For the text-containing cell, return its midpoint in [X, Y] coordinate format. 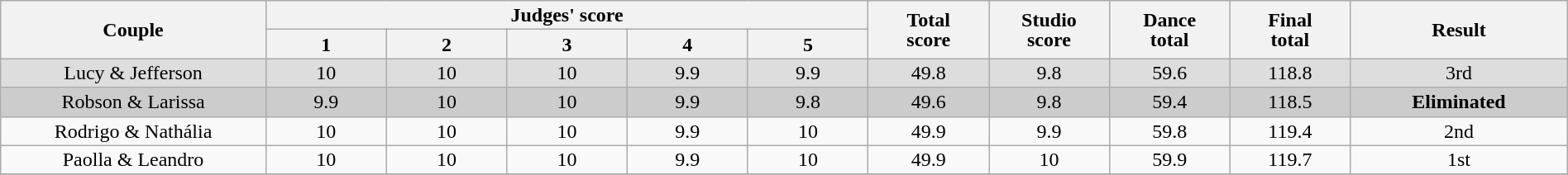
118.5 [1290, 102]
4 [687, 45]
59.8 [1169, 130]
59.4 [1169, 102]
Result [1459, 30]
Finaltotal [1290, 30]
2nd [1459, 130]
3rd [1459, 73]
49.6 [929, 102]
1 [326, 45]
Robson & Larissa [134, 102]
Dancetotal [1169, 30]
Eliminated [1459, 102]
5 [808, 45]
2 [447, 45]
49.8 [929, 73]
118.8 [1290, 73]
Studioscore [1049, 30]
3 [567, 45]
Paolla & Leandro [134, 160]
Couple [134, 30]
59.6 [1169, 73]
Lucy & Jefferson [134, 73]
Rodrigo & Nathália [134, 130]
Totalscore [929, 30]
Judges' score [567, 15]
1st [1459, 160]
119.7 [1290, 160]
59.9 [1169, 160]
119.4 [1290, 130]
